Find where the given text appears and provide that cell's center as [X, Y] coordinate. 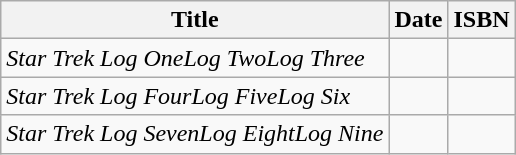
ISBN [482, 20]
Star Trek Log FourLog FiveLog Six [195, 96]
Date [418, 20]
Star Trek Log SevenLog EightLog Nine [195, 134]
Title [195, 20]
Star Trek Log OneLog TwoLog Three [195, 58]
